Identify which cell holds the provided text, then report its [X, Y] central coordinate. 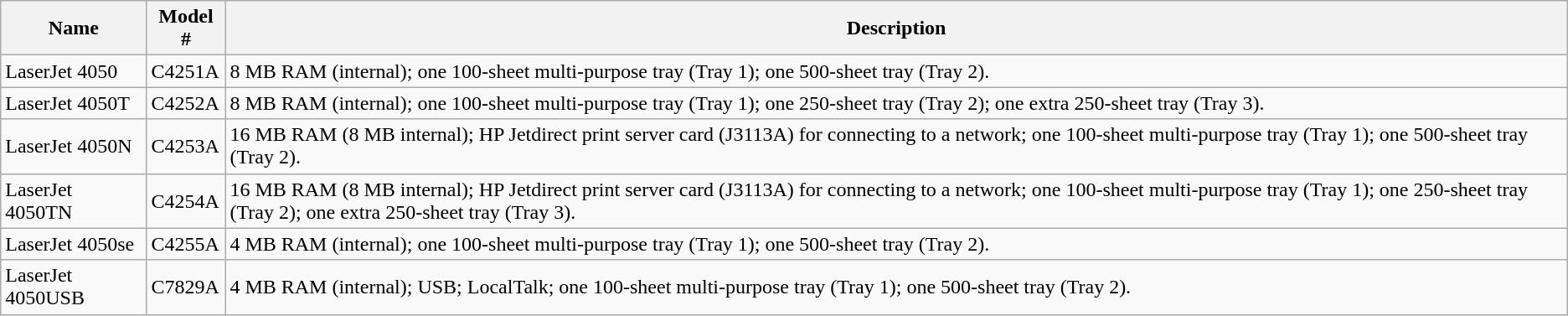
LaserJet 4050USB [74, 287]
LaserJet 4050N [74, 146]
LaserJet 4050 [74, 71]
C4251A [186, 71]
Model # [186, 28]
LaserJet 4050se [74, 244]
C7829A [186, 287]
Description [896, 28]
LaserJet 4050TN [74, 201]
8 MB RAM (internal); one 100-sheet multi-purpose tray (Tray 1); one 500-sheet tray (Tray 2). [896, 71]
8 MB RAM (internal); one 100-sheet multi-purpose tray (Tray 1); one 250-sheet tray (Tray 2); one extra 250-sheet tray (Tray 3). [896, 103]
4 MB RAM (internal); one 100-sheet multi-purpose tray (Tray 1); one 500-sheet tray (Tray 2). [896, 244]
C4253A [186, 146]
Name [74, 28]
C4254A [186, 201]
4 MB RAM (internal); USB; LocalTalk; one 100-sheet multi-purpose tray (Tray 1); one 500-sheet tray (Tray 2). [896, 287]
C4252A [186, 103]
LaserJet 4050T [74, 103]
C4255A [186, 244]
